Pinpoint the cell where the given text exists, returning its (X, Y) midpoint coordinate. 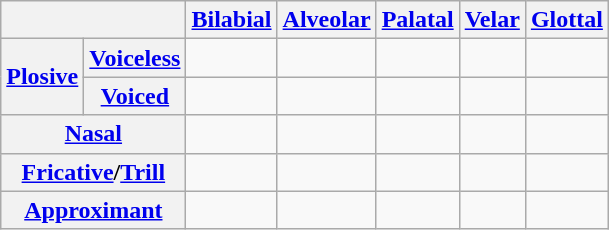
Voiced (135, 96)
Plosive (42, 77)
Fricative/Trill (94, 172)
Glottal (566, 20)
Velar (492, 20)
Nasal (94, 134)
Palatal (418, 20)
Alveolar (326, 20)
Bilabial (232, 20)
Approximant (94, 210)
Voiceless (135, 58)
